Capture the cell that displays the provided text and extract its [X, Y] central coordinate. 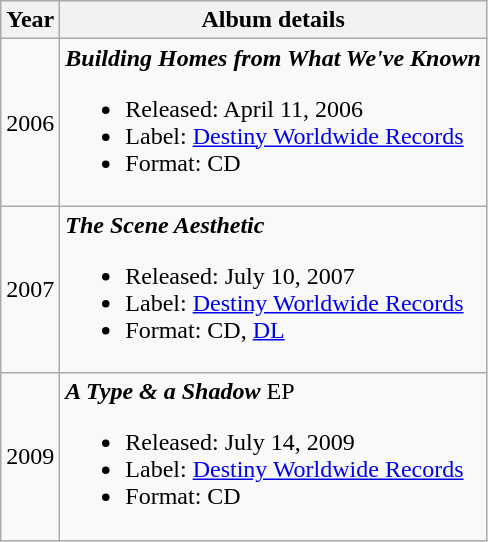
2009 [30, 456]
2006 [30, 122]
A Type & a Shadow EPReleased: July 14, 2009Label: Destiny Worldwide RecordsFormat: CD [273, 456]
Building Homes from What We've KnownReleased: April 11, 2006Label: Destiny Worldwide RecordsFormat: CD [273, 122]
2007 [30, 290]
The Scene AestheticReleased: July 10, 2007Label: Destiny Worldwide RecordsFormat: CD, DL [273, 290]
Album details [273, 20]
Year [30, 20]
